Return (X, Y) of the center of cell containing provided text 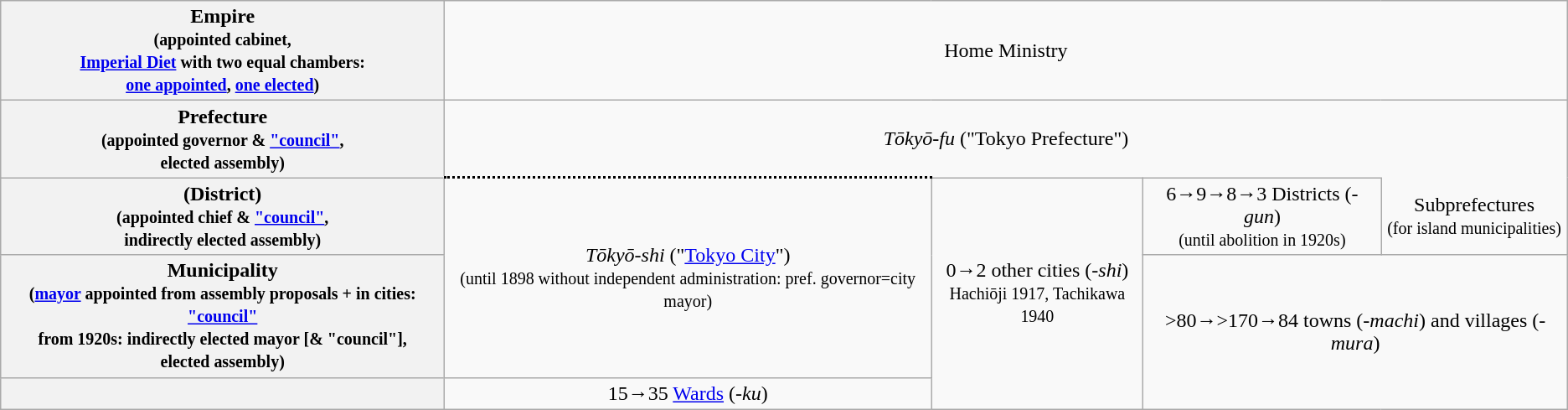
0→2 other cities (-shi)Hachiōji 1917, Tachikawa 1940 (1037, 293)
Home Ministry (1007, 50)
Tōkyō-fu ("Tokyo Prefecture") (1007, 139)
Tōkyō-shi ("Tokyo City")(until 1898 without independent administration: pref. governor=city mayor) (689, 278)
>80→>170→84 towns (-machi) and villages (-mura) (1355, 332)
Municipality(mayor appointed from assembly proposals + in cities: "council"from 1920s: indirectly elected mayor [& "council"],elected assembly) (223, 316)
15→35 Wards (-ku) (689, 393)
Subprefectures(for island municipalities) (1474, 216)
6→9→8→3 Districts (-gun)(until abolition in 1920s) (1262, 216)
Empire(appointed cabinet,Imperial Diet with two equal chambers:one appointed, one elected) (223, 50)
(District)(appointed chief & "council",indirectly elected assembly) (223, 216)
Prefecture(appointed governor & "council",elected assembly) (223, 139)
